Search for the cell housing the specified text and yield its (x, y) center coordinate. 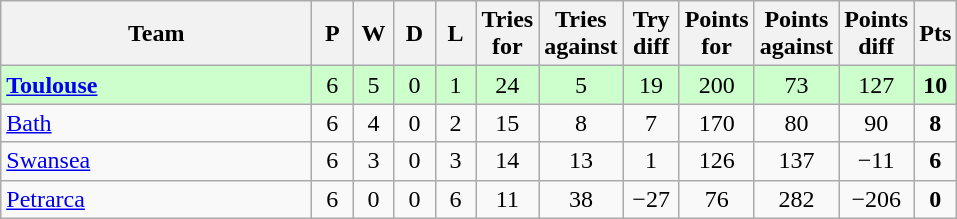
282 (796, 199)
15 (508, 123)
10 (936, 85)
127 (876, 85)
4 (374, 123)
Points diff (876, 34)
137 (796, 161)
7 (651, 123)
14 (508, 161)
W (374, 34)
80 (796, 123)
73 (796, 85)
Points against (796, 34)
−27 (651, 199)
D (414, 34)
Toulouse (156, 85)
Points for (716, 34)
24 (508, 85)
Pts (936, 34)
−11 (876, 161)
200 (716, 85)
126 (716, 161)
Bath (156, 123)
13 (581, 161)
38 (581, 199)
Swansea (156, 161)
2 (456, 123)
Tries for (508, 34)
−206 (876, 199)
Tries against (581, 34)
Petrarca (156, 199)
Team (156, 34)
90 (876, 123)
76 (716, 199)
Try diff (651, 34)
170 (716, 123)
11 (508, 199)
L (456, 34)
19 (651, 85)
P (332, 34)
